Scan for the cell matching the given text and deliver its [x, y] coordinate at center. 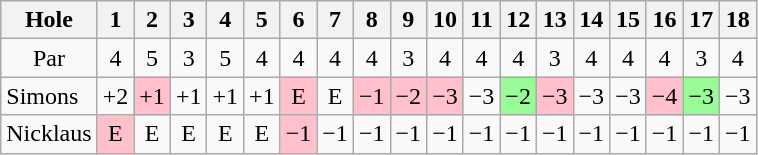
Simons [49, 96]
6 [298, 20]
13 [554, 20]
Hole [49, 20]
−4 [664, 96]
9 [408, 20]
17 [702, 20]
18 [738, 20]
Par [49, 58]
8 [372, 20]
11 [482, 20]
7 [336, 20]
2 [152, 20]
+2 [116, 96]
14 [592, 20]
16 [664, 20]
Nicklaus [49, 134]
12 [518, 20]
10 [446, 20]
1 [116, 20]
15 [628, 20]
